Capture the cell that displays the provided text and extract its (X, Y) central coordinate. 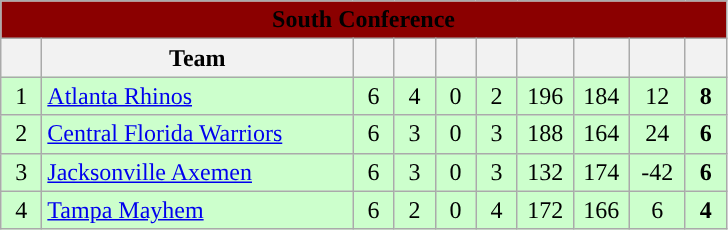
164 (601, 134)
12 (657, 96)
188 (545, 134)
184 (601, 96)
8 (706, 96)
24 (657, 134)
196 (545, 96)
Atlanta Rhinos (198, 96)
166 (601, 210)
Jacksonville Axemen (198, 172)
1 (22, 96)
172 (545, 210)
Team (198, 58)
132 (545, 172)
-42 (657, 172)
174 (601, 172)
South Conference (364, 20)
Tampa Mayhem (198, 210)
Central Florida Warriors (198, 134)
